Determine the [x, y] coordinate at the center of the cell enclosing the given text.  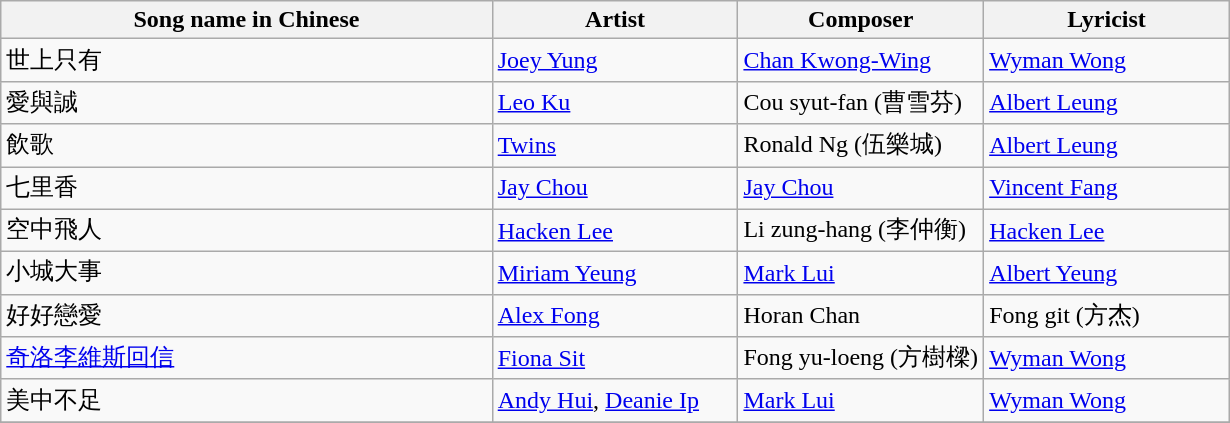
美中不足 [246, 400]
Joey Yung [615, 60]
Leo Ku [615, 102]
Composer [861, 20]
Vincent Fang [1107, 188]
空中飛人 [246, 230]
Alex Fong [615, 316]
Song name in Chinese [246, 20]
飲歌 [246, 146]
世上只有 [246, 60]
Horan Chan [861, 316]
Li zung-hang (李仲衡) [861, 230]
Artist [615, 20]
Miriam Yeung [615, 274]
Cou syut-fan (曹雪芬) [861, 102]
Lyricist [1107, 20]
好好戀愛 [246, 316]
Twins [615, 146]
七里香 [246, 188]
奇洛李維斯回信 [246, 358]
Fong git (方杰) [1107, 316]
小城大事 [246, 274]
Ronald Ng (伍樂城) [861, 146]
Fiona Sit [615, 358]
Fong yu-loeng (方樹樑) [861, 358]
愛與誠 [246, 102]
Chan Kwong-Wing [861, 60]
Albert Yeung [1107, 274]
Andy Hui, Deanie Ip [615, 400]
